Search for the cell housing the specified text and yield its [x, y] center coordinate. 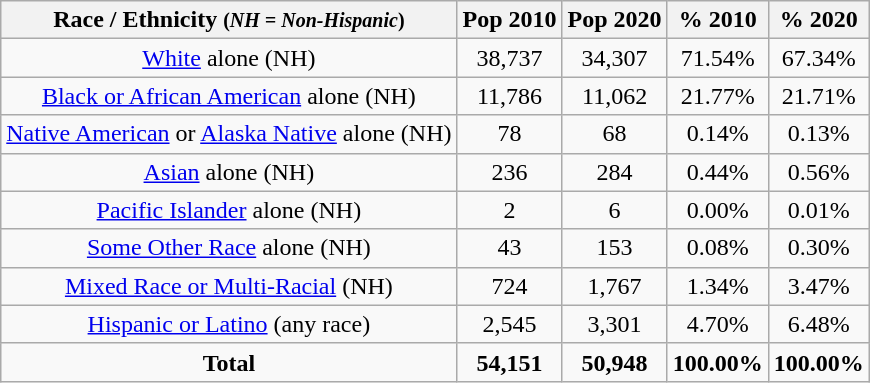
0.14% [718, 134]
68 [614, 134]
724 [510, 286]
0.44% [718, 172]
Mixed Race or Multi-Racial (NH) [229, 286]
Some Other Race alone (NH) [229, 248]
2,545 [510, 324]
1.34% [718, 286]
Total [229, 362]
0.13% [818, 134]
Pop 2020 [614, 20]
% 2020 [818, 20]
White alone (NH) [229, 58]
3.47% [818, 286]
71.54% [718, 58]
6.48% [818, 324]
% 2010 [718, 20]
0.01% [818, 210]
38,737 [510, 58]
78 [510, 134]
2 [510, 210]
11,062 [614, 96]
67.34% [818, 58]
Pop 2010 [510, 20]
236 [510, 172]
284 [614, 172]
0.30% [818, 248]
Pacific Islander alone (NH) [229, 210]
0.56% [818, 172]
Race / Ethnicity (NH = Non-Hispanic) [229, 20]
Hispanic or Latino (any race) [229, 324]
21.71% [818, 96]
34,307 [614, 58]
11,786 [510, 96]
1,767 [614, 286]
3,301 [614, 324]
21.77% [718, 96]
153 [614, 248]
6 [614, 210]
0.08% [718, 248]
Native American or Alaska Native alone (NH) [229, 134]
50,948 [614, 362]
0.00% [718, 210]
Asian alone (NH) [229, 172]
43 [510, 248]
54,151 [510, 362]
4.70% [718, 324]
Black or African American alone (NH) [229, 96]
